Locate the cell with the specified text and output its (x, y) center coordinate. 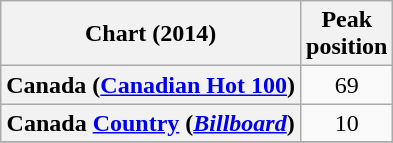
Peak position (347, 34)
10 (347, 123)
Canada (Canadian Hot 100) (151, 85)
69 (347, 85)
Canada Country (Billboard) (151, 123)
Chart (2014) (151, 34)
